Find where the given text appears and provide that cell's center as (x, y) coordinate. 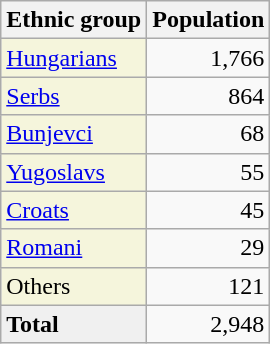
68 (208, 134)
Serbs (74, 96)
2,948 (208, 324)
864 (208, 96)
Croats (74, 210)
Hungarians (74, 58)
Romani (74, 248)
55 (208, 172)
Total (74, 324)
Bunjevci (74, 134)
Ethnic group (74, 20)
121 (208, 286)
29 (208, 248)
Others (74, 286)
1,766 (208, 58)
45 (208, 210)
Population (208, 20)
Yugoslavs (74, 172)
